Output the (x, y) coordinate of the center of the cell containing the given text.  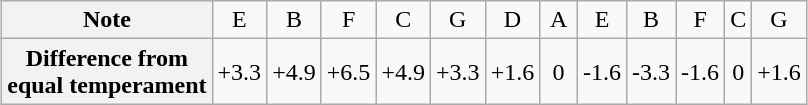
A (559, 20)
-3.3 (652, 72)
+6.5 (348, 72)
Note (107, 20)
D (512, 20)
Difference fromequal temperament (107, 72)
